Locate the cell with the specified text and output its [x, y] center coordinate. 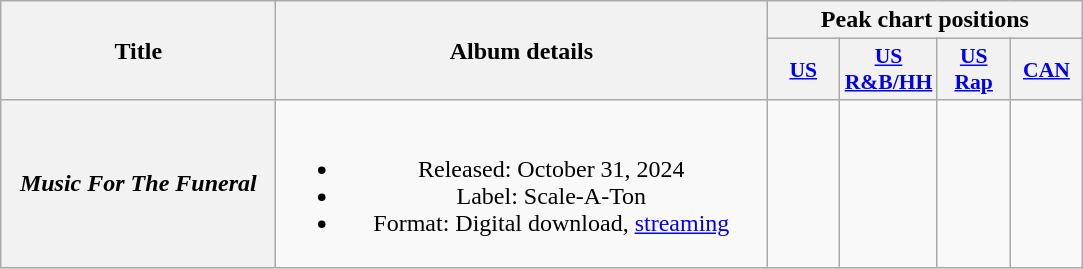
Peak chart positions [925, 20]
US [804, 70]
Music For The Funeral [138, 184]
USRap [974, 70]
Title [138, 50]
Released: October 31, 2024Label: Scale-A-TonFormat: Digital download, streaming [522, 184]
Album details [522, 50]
CAN [1046, 70]
USR&B/HH [889, 70]
